Find where the given text appears and provide that cell's center as (X, Y) coordinate. 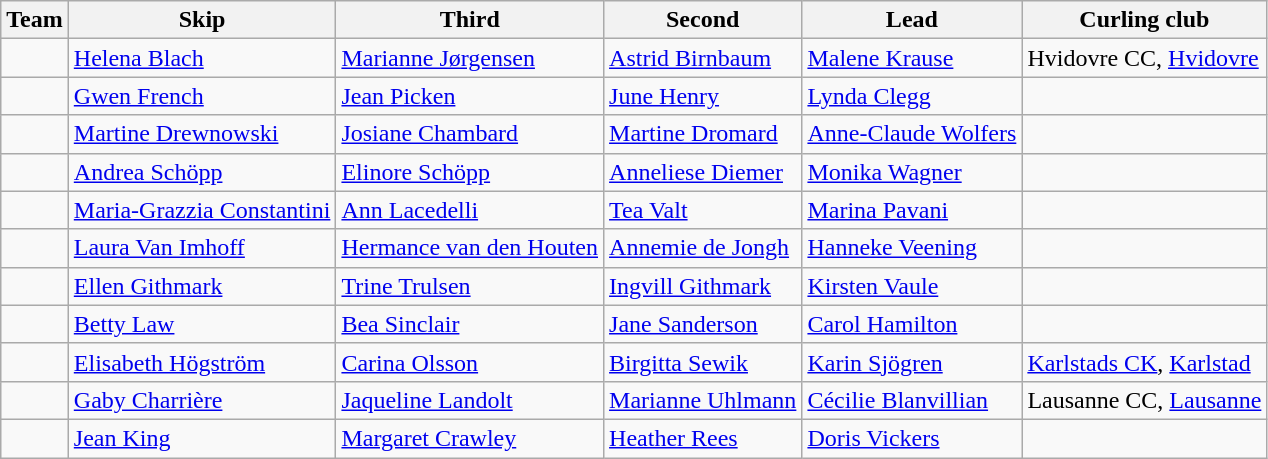
Hvidovre CC, Hvidovre (1144, 58)
Monika Wagner (912, 172)
Hermance van den Houten (470, 248)
Ann Lacedelli (470, 210)
Anneliese Diemer (703, 172)
Annemie de Jongh (703, 248)
Lynda Clegg (912, 96)
Elisabeth Högström (202, 362)
Gwen French (202, 96)
Birgitta Sewik (703, 362)
Marina Pavani (912, 210)
Carina Olsson (470, 362)
Elinore Schöpp (470, 172)
Heather Rees (703, 438)
Ellen Githmark (202, 286)
Jaqueline Landolt (470, 400)
Astrid Birnbaum (703, 58)
Lead (912, 20)
Carol Hamilton (912, 324)
Hanneke Veening (912, 248)
Gaby Charrière (202, 400)
Ingvill Githmark (703, 286)
Anne-Claude Wolfers (912, 134)
Jane Sanderson (703, 324)
Helena Blach (202, 58)
Marianne Uhlmann (703, 400)
Karin Sjögren (912, 362)
Doris Vickers (912, 438)
Jean Picken (470, 96)
Karlstads CK, Karlstad (1144, 362)
June Henry (703, 96)
Lausanne CC, Lausanne (1144, 400)
Trine Trulsen (470, 286)
Jean King (202, 438)
Andrea Schöpp (202, 172)
Curling club (1144, 20)
Skip (202, 20)
Maria-Grazzia Constantini (202, 210)
Marianne Jørgensen (470, 58)
Third (470, 20)
Tea Valt (703, 210)
Martine Dromard (703, 134)
Kirsten Vaule (912, 286)
Cécilie Blanvillian (912, 400)
Laura Van Imhoff (202, 248)
Josiane Chambard (470, 134)
Margaret Crawley (470, 438)
Bea Sinclair (470, 324)
Betty Law (202, 324)
Martine Drewnowski (202, 134)
Malene Krause (912, 58)
Team (35, 20)
Second (703, 20)
